Output the (X, Y) coordinate of the center of the cell containing the given text.  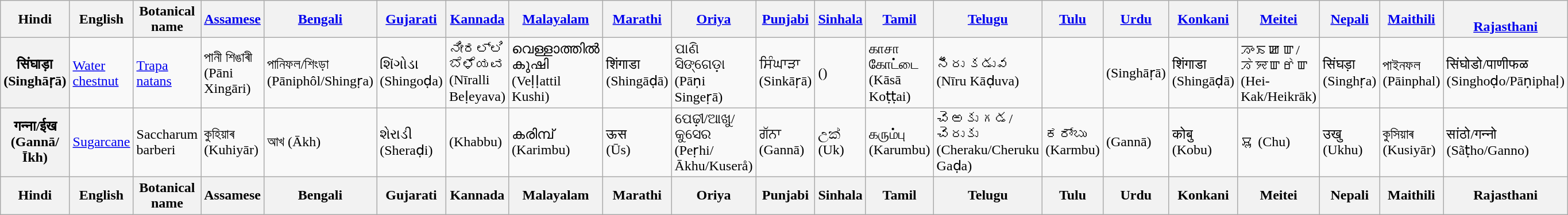
सिंघाड़ा (Singhāṛā) (35, 73)
കരിമ്പ് (Karimbu) (556, 142)
చెఱకు గడ/చెరుకు (Cheraku/Cheruku Gaḍa) (988, 142)
ꯍꯦꯏꯀꯛ/ꯍꯥꯌꯛꯔꯥꯛ (Hei-Kak/Heikrāk) (1279, 73)
পাইনফল (Pāinphal) (1412, 73)
ପାଣି ସିଙ୍ଗେଡ଼ା(Pāṇi Singeṛā) (713, 73)
Saccharum barberi (167, 142)
શેરાડી (Sheraḍi) (411, 142)
পানিফল/শিংড়া(Pāniphôl/Shingṛa) (320, 73)
Water chestnut (101, 73)
ਸਿੰਘਾੜਾ (Sinkāṛā) (786, 73)
(Singhāṛā) (1136, 73)
(Khabbu) (477, 142)
कोबु (Kobu) (1203, 142)
ऊस(Ūs) (638, 142)
सांठो/गन्नो (Sãṭho/Ganno) (1506, 142)
ꯆꯨ (Chu) (1279, 142)
ಕರ್ಂಬು (Karmbu) (1073, 142)
কুহিয়াৰ (Kuhiyār) (233, 142)
උක් (Uk) (840, 142)
गन्ना/ईख (Gannā/Īkh) (35, 142)
सिंघोडो/पाणीफळ (Singhoḍo/Pāṇiphaḷ) (1506, 73)
నీరు కడువ (Nīru Kāḍuva) (988, 73)
શિંગોડા (Shingoḍa) (411, 73)
காசா கோட்டை (Kāsā Koṭṭai) (899, 73)
ପେଢ଼ୀ/ଆଖୁ/କୁସେର (Peṛhi/Ākhu/Kuserå) (713, 142)
Sugarcane (101, 142)
(Gannā) (1136, 142)
Trapa natans (167, 73)
सिंघड़ा (Singhṛa) (1350, 73)
ਗੱਨਾ (Gannā) (786, 142)
পানী শিঙাৰী (Pāni Xingāri) (233, 73)
उखु (Ukhu) (1350, 142)
() (840, 73)
কুসিয়াৰ (Kusiyār) (1412, 142)
വെള്ളാത്തിൽ കുഷി (Veḷḷattil Kushi) (556, 73)
கரும்பு (Karumbu) (899, 142)
ನೀರಲ್ಲಿ ಬೆಳೆಯವ (Nīralli Beḷeyava) (477, 73)
আখ (Ākh) (320, 142)
